Locate the cell with the specified text and output its [X, Y] center coordinate. 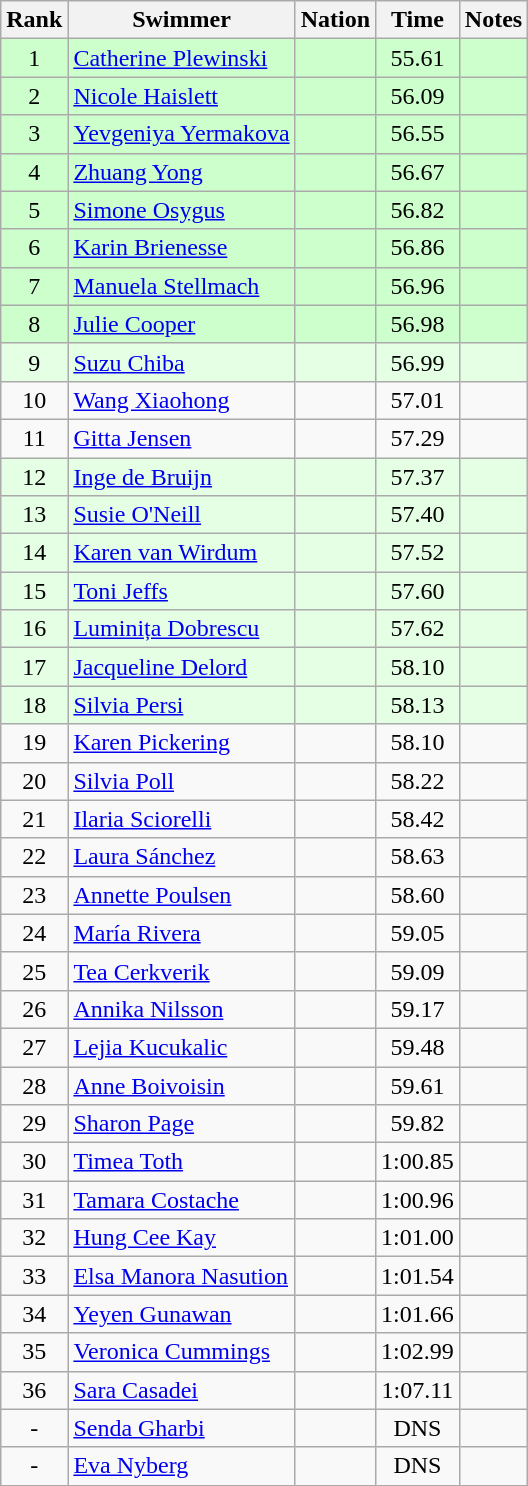
María Rivera [182, 933]
58.42 [418, 819]
55.61 [418, 58]
Timea Toth [182, 1162]
56.99 [418, 362]
Catherine Plewinski [182, 58]
Luminița Dobrescu [182, 629]
9 [34, 362]
7 [34, 286]
56.67 [418, 172]
59.48 [418, 1047]
Yeyen Gunawan [182, 1314]
3 [34, 134]
Nicole Haislett [182, 96]
23 [34, 895]
56.86 [418, 248]
4 [34, 172]
Ilaria Sciorelli [182, 819]
Silvia Poll [182, 781]
56.98 [418, 324]
59.82 [418, 1124]
Simone Osygus [182, 210]
Hung Cee Kay [182, 1238]
Sara Casadei [182, 1390]
Zhuang Yong [182, 172]
33 [34, 1276]
15 [34, 591]
59.05 [418, 933]
Laura Sánchez [182, 857]
5 [34, 210]
Anne Boivoisin [182, 1085]
34 [34, 1314]
28 [34, 1085]
58.22 [418, 781]
13 [34, 515]
1:01.66 [418, 1314]
Swimmer [182, 20]
59.17 [418, 1009]
Eva Nyberg [182, 1466]
10 [34, 400]
Gitta Jensen [182, 438]
35 [34, 1352]
Time [418, 20]
Wang Xiaohong [182, 400]
6 [34, 248]
16 [34, 629]
Susie O'Neill [182, 515]
Nation [335, 20]
Sharon Page [182, 1124]
56.55 [418, 134]
Karin Brienesse [182, 248]
20 [34, 781]
Silvia Persi [182, 705]
Yevgeniya Yermakova [182, 134]
31 [34, 1200]
Suzu Chiba [182, 362]
Tea Cerkverik [182, 971]
18 [34, 705]
8 [34, 324]
Jacqueline Delord [182, 667]
Manuela Stellmach [182, 286]
19 [34, 743]
57.01 [418, 400]
Karen van Wirdum [182, 553]
Toni Jeffs [182, 591]
29 [34, 1124]
1 [34, 58]
59.61 [418, 1085]
57.60 [418, 591]
1:02.99 [418, 1352]
Tamara Costache [182, 1200]
36 [34, 1390]
21 [34, 819]
22 [34, 857]
12 [34, 477]
59.09 [418, 971]
27 [34, 1047]
Veronica Cummings [182, 1352]
57.40 [418, 515]
58.63 [418, 857]
57.52 [418, 553]
56.82 [418, 210]
57.37 [418, 477]
32 [34, 1238]
57.29 [418, 438]
58.13 [418, 705]
30 [34, 1162]
Elsa Manora Nasution [182, 1276]
Karen Pickering [182, 743]
Senda Gharbi [182, 1428]
Lejia Kucukalic [182, 1047]
58.60 [418, 895]
11 [34, 438]
56.96 [418, 286]
17 [34, 667]
14 [34, 553]
56.09 [418, 96]
57.62 [418, 629]
Rank [34, 20]
1:01.00 [418, 1238]
Annika Nilsson [182, 1009]
24 [34, 933]
Notes [493, 20]
2 [34, 96]
Julie Cooper [182, 324]
1:00.96 [418, 1200]
Annette Poulsen [182, 895]
26 [34, 1009]
1:00.85 [418, 1162]
1:07.11 [418, 1390]
Inge de Bruijn [182, 477]
25 [34, 971]
1:01.54 [418, 1276]
